Locate the cell with the specified text and output its (x, y) center coordinate. 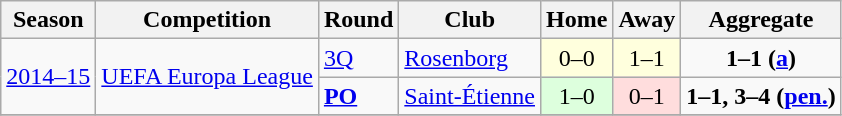
1–0 (577, 96)
2014–15 (48, 77)
0–0 (577, 58)
3Q (358, 58)
1–1, 3–4 (pen.) (761, 96)
Home (577, 20)
Rosenborg (470, 58)
1–1 (a) (761, 58)
PO (358, 96)
Away (647, 20)
1–1 (647, 58)
Competition (208, 20)
Round (358, 20)
UEFA Europa League (208, 77)
0–1 (647, 96)
Season (48, 20)
Club (470, 20)
Aggregate (761, 20)
Saint-Étienne (470, 96)
